Identify which cell holds the provided text, then report its [x, y] central coordinate. 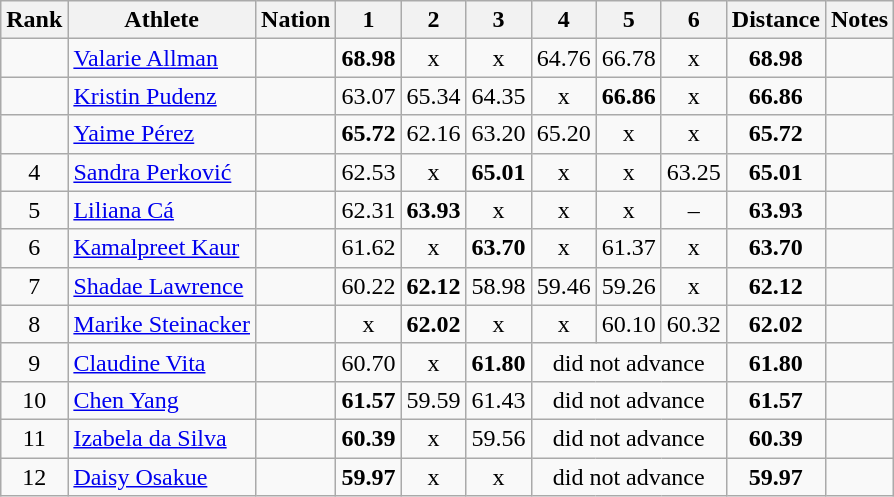
63.07 [368, 96]
Yaime Pérez [162, 134]
7 [34, 286]
Notes [859, 20]
62.31 [368, 210]
59.59 [434, 400]
65.20 [564, 134]
Shadae Lawrence [162, 286]
3 [498, 20]
12 [34, 477]
Claudine Vita [162, 362]
Kamalpreet Kaur [162, 248]
64.35 [498, 96]
63.20 [498, 134]
Daisy Osakue [162, 477]
61.37 [628, 248]
8 [34, 324]
1 [368, 20]
Chen Yang [162, 400]
59.26 [628, 286]
11 [34, 438]
65.34 [434, 96]
Sandra Perković [162, 172]
61.62 [368, 248]
63.25 [694, 172]
– [694, 210]
59.56 [498, 438]
9 [34, 362]
62.16 [434, 134]
Distance [776, 20]
Kristin Pudenz [162, 96]
Nation [296, 20]
64.76 [564, 58]
62.53 [368, 172]
Valarie Allman [162, 58]
Liliana Cá [162, 210]
66.78 [628, 58]
Marike Steinacker [162, 324]
60.10 [628, 324]
61.43 [498, 400]
59.46 [564, 286]
2 [434, 20]
58.98 [498, 286]
10 [34, 400]
Athlete [162, 20]
60.22 [368, 286]
Rank [34, 20]
60.70 [368, 362]
Izabela da Silva [162, 438]
60.32 [694, 324]
